Extract the [x, y] coordinate from the center of the cell holding the provided text.  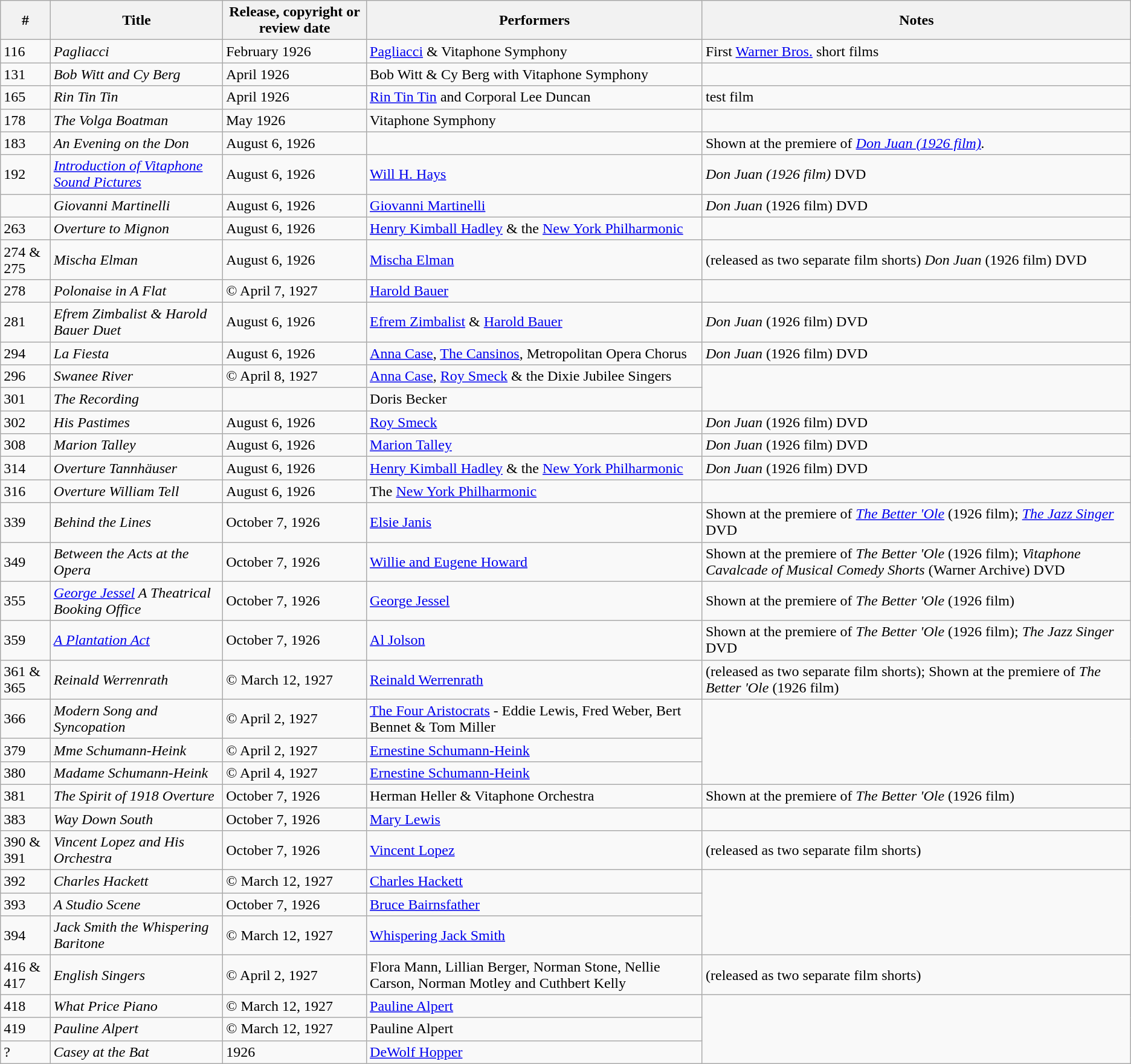
302 [25, 422]
(released as two separate film shorts); Shown at the premiere of The Better 'Ole (1926 film) [916, 679]
Mary Lewis [535, 819]
Overture Tannhäuser [137, 468]
Pagliacci [137, 51]
Roy Smeck [535, 422]
301 [25, 399]
The Volga Boatman [137, 120]
Efrem Zimbalist & Harold Bauer [535, 321]
165 [25, 97]
419 [25, 1029]
February 1926 [295, 51]
Efrem Zimbalist & Harold Bauer Duet [137, 321]
392 [25, 882]
A Plantation Act [137, 640]
361 & 365 [25, 679]
383 [25, 819]
Introduction of Vitaphone Sound Pictures [137, 174]
263 [25, 228]
178 [25, 120]
281 [25, 321]
381 [25, 796]
Vincent Lopez and His Orchestra [137, 851]
416 & 417 [25, 975]
Will H. Hays [535, 174]
366 [25, 719]
Pagliacci & Vitaphone Symphony [535, 51]
Al Jolson [535, 640]
314 [25, 468]
test film [916, 97]
Mme Schumann-Heink [137, 750]
Bruce Bairnsfather [535, 904]
380 [25, 773]
A Studio Scene [137, 904]
Shown at the premiere of Don Juan (1926 film). [916, 143]
Modern Song and Syncopation [137, 719]
339 [25, 522]
Bob Witt and Cy Berg [137, 74]
His Pastimes [137, 422]
Flora Mann, Lillian Berger, Norman Stone, Nellie Carson, Norman Motley and Cuthbert Kelly [535, 975]
296 [25, 376]
Doris Becker [535, 399]
393 [25, 904]
First Warner Bros. short films [916, 51]
An Evening on the Don [137, 143]
Notes [916, 21]
? [25, 1052]
Vincent Lopez [535, 851]
Rin Tin Tin and Corporal Lee Duncan [535, 97]
Title [137, 21]
418 [25, 1006]
Rin Tin Tin [137, 97]
Overture to Mignon [137, 228]
DeWolf Hopper [535, 1052]
192 [25, 174]
355 [25, 601]
Vitaphone Symphony [535, 120]
Anna Case, Roy Smeck & the Dixie Jubilee Singers [535, 376]
Whispering Jack Smith [535, 935]
The New York Philharmonic [535, 491]
294 [25, 353]
Way Down South [137, 819]
Release, copyright or review date [295, 21]
Herman Heller & Vitaphone Orchestra [535, 796]
Behind the Lines [137, 522]
Casey at the Bat [137, 1052]
La Fiesta [137, 353]
116 [25, 51]
394 [25, 935]
Performers [535, 21]
© April 7, 1927 [295, 291]
© April 4, 1927 [295, 773]
The Four Aristocrats - Eddie Lewis, Fred Weber, Bert Bennet & Tom Miller [535, 719]
Harold Bauer [535, 291]
Polonaise in A Flat [137, 291]
George Jessel A Theatrical Booking Office [137, 601]
308 [25, 445]
What Price Piano [137, 1006]
359 [25, 640]
George Jessel [535, 601]
# [25, 21]
131 [25, 74]
Shown at the premiere of The Better 'Ole (1926 film); Vitaphone Cavalcade of Musical Comedy Shorts (Warner Archive) DVD [916, 562]
May 1926 [295, 120]
274 & 275 [25, 260]
Willie and Eugene Howard [535, 562]
(released as two separate film shorts) Don Juan (1926 film) DVD [916, 260]
© April 8, 1927 [295, 376]
Elsie Janis [535, 522]
349 [25, 562]
Anna Case, The Cansinos, Metropolitan Opera Chorus [535, 353]
Swanee River [137, 376]
278 [25, 291]
316 [25, 491]
Overture William Tell [137, 491]
English Singers [137, 975]
379 [25, 750]
183 [25, 143]
Madame Schumann-Heink [137, 773]
1926 [295, 1052]
Jack Smith the Whispering Baritone [137, 935]
390 & 391 [25, 851]
The Recording [137, 399]
The Spirit of 1918 Overture [137, 796]
Bob Witt & Cy Berg with Vitaphone Symphony [535, 74]
Between the Acts at the Opera [137, 562]
